Identify which cell holds the provided text, then report its [x, y] central coordinate. 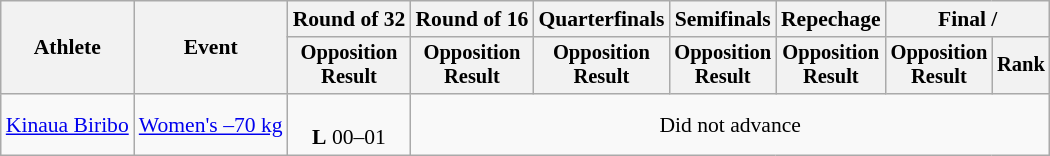
Kinaua Biribo [68, 124]
Event [211, 48]
Quarterfinals [601, 19]
Did not advance [730, 124]
Final / [968, 19]
L 00–01 [350, 124]
Rank [1021, 66]
Athlete [68, 48]
Women's –70 kg [211, 124]
Round of 16 [472, 19]
Repechage [831, 19]
Semifinals [722, 19]
Round of 32 [350, 19]
